Scan for the cell matching the given text and deliver its [X, Y] coordinate at center. 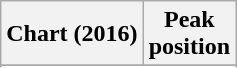
Peakposition [189, 34]
Chart (2016) [72, 34]
